Find where the given text appears and provide that cell's center as [x, y] coordinate. 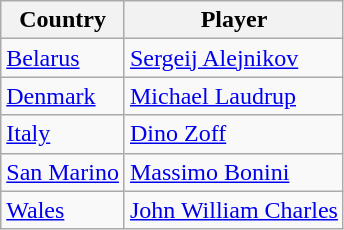
Italy [63, 134]
Sergeij Alejnikov [234, 58]
Country [63, 20]
Massimo Bonini [234, 172]
San Marino [63, 172]
Denmark [63, 96]
Michael Laudrup [234, 96]
Dino Zoff [234, 134]
Player [234, 20]
Belarus [63, 58]
John William Charles [234, 210]
Wales [63, 210]
